Extract the (x, y) coordinate from the center of the cell holding the provided text.  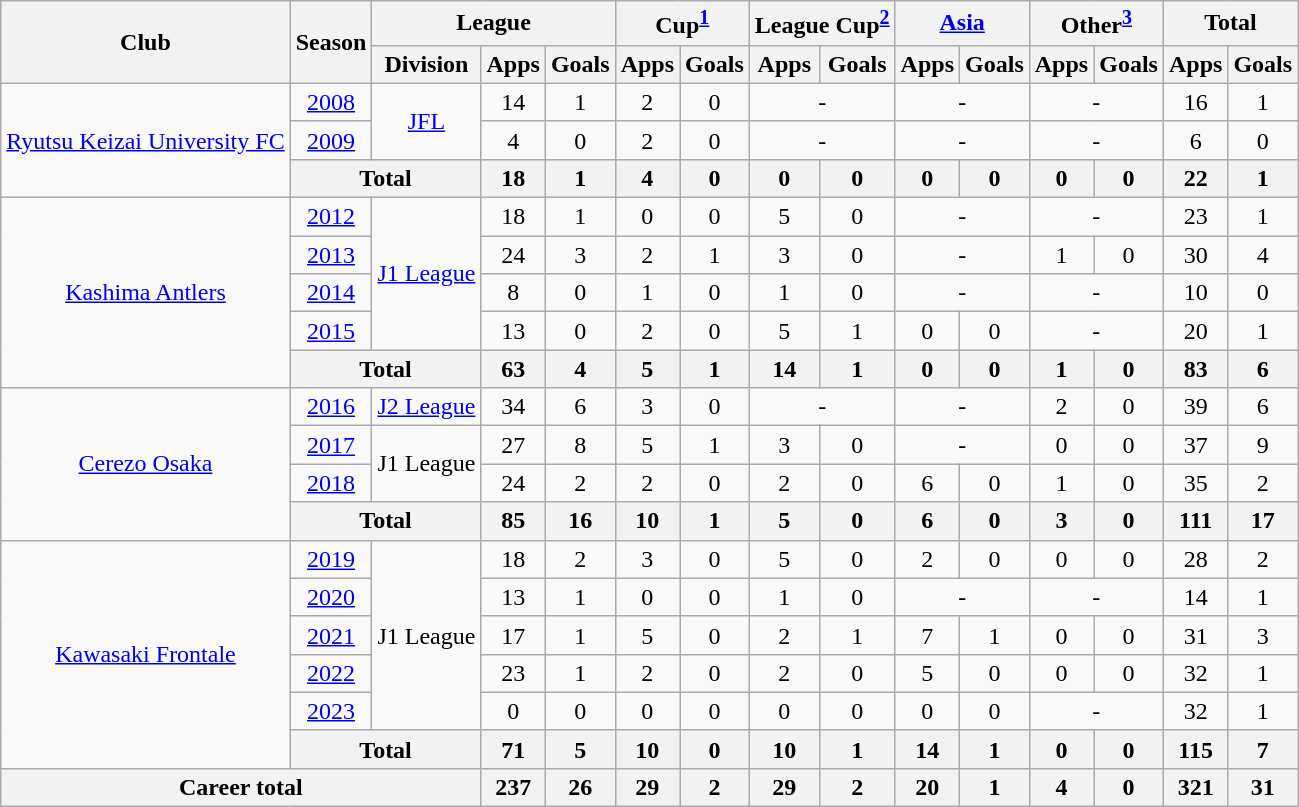
Career total (241, 787)
9 (1263, 445)
Cup1 (682, 24)
Ryutsu Keizai University FC (146, 140)
2013 (331, 255)
2009 (331, 140)
2023 (331, 711)
30 (1195, 255)
JFL (426, 121)
22 (1195, 178)
Division (426, 64)
Other3 (1096, 24)
2016 (331, 407)
2008 (331, 102)
71 (513, 749)
26 (580, 787)
237 (513, 787)
2017 (331, 445)
2018 (331, 483)
111 (1195, 521)
34 (513, 407)
2021 (331, 635)
39 (1195, 407)
321 (1195, 787)
J2 League (426, 407)
2022 (331, 673)
28 (1195, 559)
115 (1195, 749)
83 (1195, 369)
Asia (962, 24)
League (494, 24)
Kashima Antlers (146, 293)
2014 (331, 293)
Cerezo Osaka (146, 464)
2019 (331, 559)
Kawasaki Frontale (146, 654)
League Cup2 (822, 24)
2020 (331, 597)
85 (513, 521)
27 (513, 445)
Club (146, 42)
2015 (331, 331)
63 (513, 369)
Season (331, 42)
37 (1195, 445)
2012 (331, 217)
35 (1195, 483)
